Capture the cell that displays the provided text and extract its (X, Y) central coordinate. 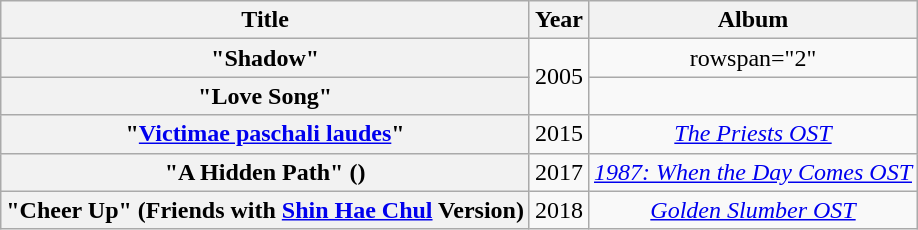
"Love Song" (266, 96)
"Shadow" (266, 58)
Golden Slumber OST (752, 210)
The Priests OST (752, 134)
"Cheer Up" (Friends with Shin Hae Chul Version) (266, 210)
Album (752, 20)
2018 (558, 210)
2015 (558, 134)
"A Hidden Path" () (266, 172)
Year (558, 20)
2017 (558, 172)
Title (266, 20)
2005 (558, 77)
rowspan="2" (752, 58)
"Victimae paschali laudes" (266, 134)
1987: When the Day Comes OST (752, 172)
